Output the (x, y) coordinate of the center of the cell containing the given text.  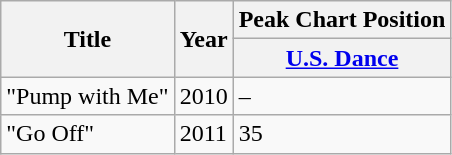
2010 (204, 96)
Peak Chart Position (342, 20)
"Pump with Me" (88, 96)
Title (88, 39)
U.S. Dance (342, 58)
"Go Off" (88, 134)
35 (342, 134)
– (342, 96)
Year (204, 39)
2011 (204, 134)
